Identify which cell holds the provided text, then report its [x, y] central coordinate. 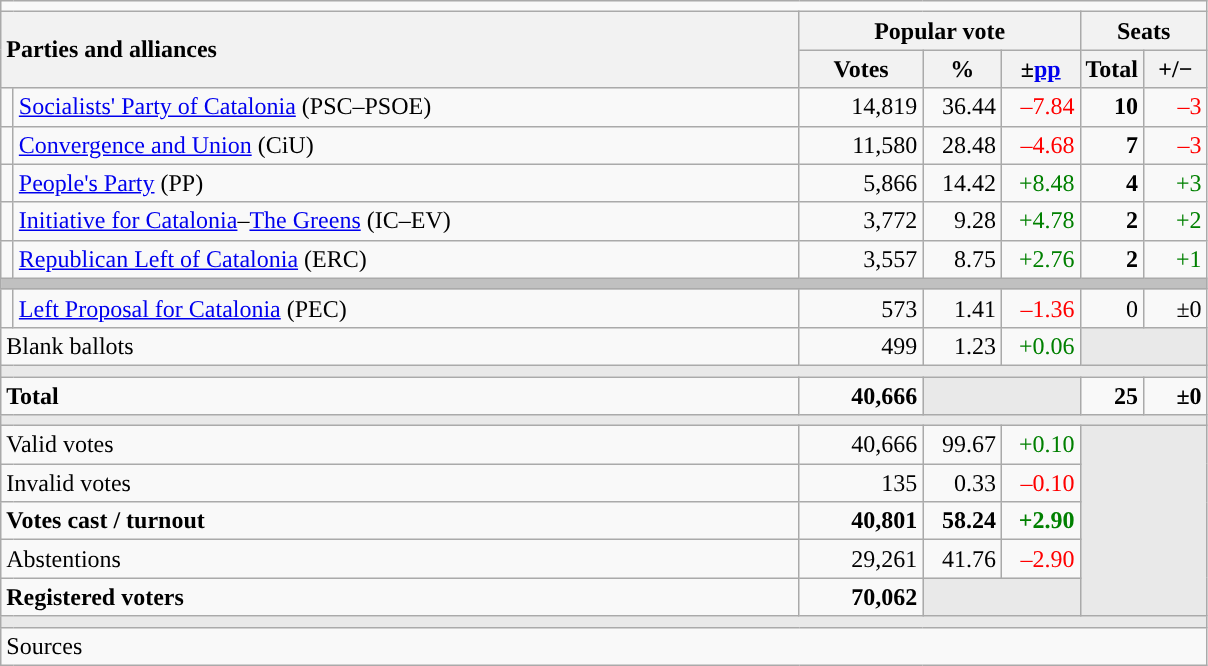
36.44 [962, 107]
3,557 [861, 259]
25 [1112, 395]
Seats [1144, 31]
0.33 [962, 483]
+3 [1176, 183]
1.23 [962, 346]
Convergence and Union (CiU) [406, 145]
+0.06 [1040, 346]
People's Party (PP) [406, 183]
Invalid votes [400, 483]
+1 [1176, 259]
Sources [604, 646]
+2.76 [1040, 259]
29,261 [861, 559]
±pp [1040, 69]
99.67 [962, 445]
–0.10 [1040, 483]
573 [861, 308]
–7.84 [1040, 107]
8.75 [962, 259]
5,866 [861, 183]
0 [1112, 308]
–1.36 [1040, 308]
41.76 [962, 559]
+2.90 [1040, 521]
10 [1112, 107]
–2.90 [1040, 559]
1.41 [962, 308]
% [962, 69]
Initiative for Catalonia–The Greens (IC–EV) [406, 221]
+8.48 [1040, 183]
7 [1112, 145]
+2 [1176, 221]
Registered voters [400, 597]
11,580 [861, 145]
3,772 [861, 221]
135 [861, 483]
14.42 [962, 183]
4 [1112, 183]
28.48 [962, 145]
499 [861, 346]
Left Proposal for Catalonia (PEC) [406, 308]
9.28 [962, 221]
+/− [1176, 69]
–4.68 [1040, 145]
Parties and alliances [400, 50]
+0.10 [1040, 445]
Votes [861, 69]
Votes cast / turnout [400, 521]
Blank ballots [400, 346]
70,062 [861, 597]
58.24 [962, 521]
Socialists' Party of Catalonia (PSC–PSOE) [406, 107]
+4.78 [1040, 221]
Republican Left of Catalonia (ERC) [406, 259]
Valid votes [400, 445]
Popular vote [940, 31]
14,819 [861, 107]
Abstentions [400, 559]
40,801 [861, 521]
